Return (X, Y) of the center of cell containing provided text 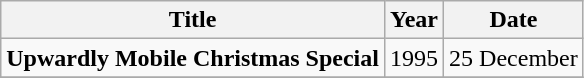
Upwardly Mobile Christmas Special (193, 58)
Title (193, 20)
Year (414, 20)
Date (514, 20)
1995 (414, 58)
25 December (514, 58)
